Provide the [X, Y] coordinate of the cell's center where the given text is located.  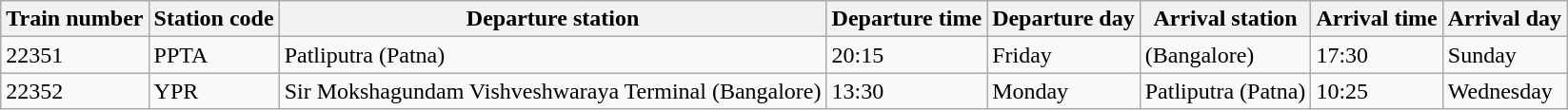
17:30 [1377, 55]
22351 [74, 55]
Friday [1064, 55]
Arrival time [1377, 19]
Arrival station [1225, 19]
Station code [213, 19]
Arrival day [1504, 19]
Monday [1064, 91]
Wednesday [1504, 91]
Sir Mokshagundam Vishveshwaraya Terminal (Bangalore) [552, 91]
Departure station [552, 19]
10:25 [1377, 91]
22352 [74, 91]
Sunday [1504, 55]
20:15 [906, 55]
Departure day [1064, 19]
(Bangalore) [1225, 55]
Train number [74, 19]
PPTA [213, 55]
YPR [213, 91]
13:30 [906, 91]
Departure time [906, 19]
